From the cell containing the given text, extract its center point as (X, Y) coordinate. 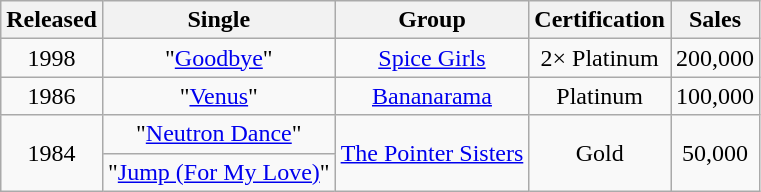
Released (52, 20)
Certification (600, 20)
Group (432, 20)
Platinum (600, 96)
Spice Girls (432, 58)
"Neutron Dance" (218, 134)
1986 (52, 96)
"Jump (For My Love)" (218, 172)
2× Platinum (600, 58)
Gold (600, 153)
50,000 (714, 153)
Bananarama (432, 96)
The Pointer Sisters (432, 153)
"Goodbye" (218, 58)
Sales (714, 20)
Single (218, 20)
100,000 (714, 96)
200,000 (714, 58)
1998 (52, 58)
"Venus" (218, 96)
1984 (52, 153)
